Scan for the cell matching the given text and deliver its [x, y] coordinate at center. 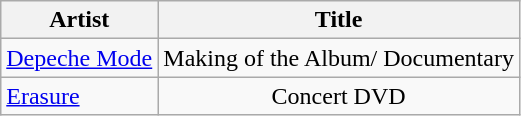
Concert DVD [339, 96]
Depeche Mode [80, 58]
Artist [80, 20]
Making of the Album/ Documentary [339, 58]
Erasure [80, 96]
Title [339, 20]
